Scan for the cell matching the given text and deliver its (x, y) coordinate at center. 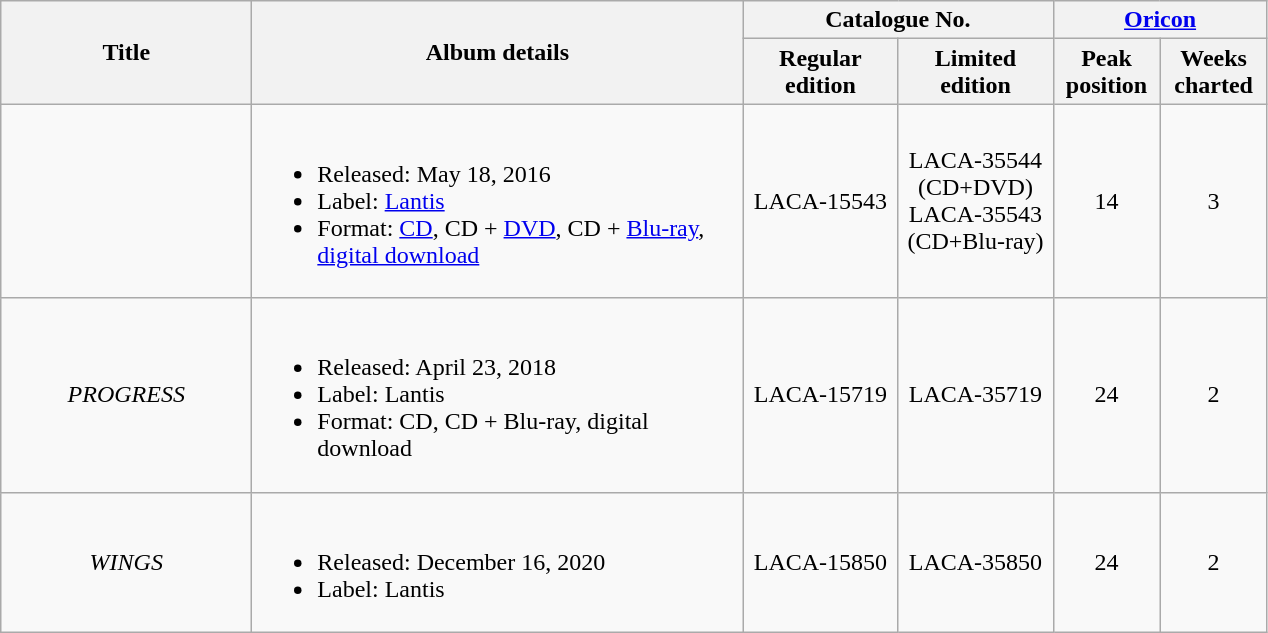
LACA-35850 (976, 562)
LACA-15850 (820, 562)
Regularedition (820, 72)
LACA-35719 (976, 395)
PROGRESS (126, 395)
Catalogue No. (898, 20)
14 (1106, 201)
3 (1214, 201)
LACA-15543 (820, 201)
WINGS (126, 562)
LACA-35544(CD+DVD)LACA-35543(CD+Blu-ray) (976, 201)
Weekscharted (1214, 72)
Released: December 16, 2020Label: Lantis (498, 562)
LACA-15719 (820, 395)
Oricon (1160, 20)
Album details (498, 52)
Title (126, 52)
Limitededition (976, 72)
Released: April 23, 2018Label: LantisFormat: CD, CD + Blu-ray, digital download (498, 395)
Released: May 18, 2016Label: LantisFormat: CD, CD + DVD, CD + Blu-ray, digital download (498, 201)
Peakposition (1106, 72)
